Determine the (x, y) coordinate at the center of the cell enclosing the given text.  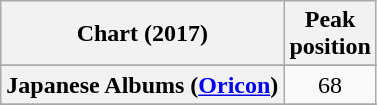
Japanese Albums (Oricon) (142, 85)
Peak position (330, 34)
68 (330, 85)
Chart (2017) (142, 34)
